Output the [X, Y] coordinate of the center of the cell containing the given text.  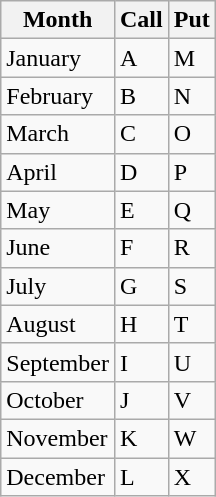
June [58, 248]
K [141, 438]
O [192, 134]
Call [141, 20]
August [58, 324]
J [141, 400]
L [141, 477]
M [192, 58]
December [58, 477]
January [58, 58]
A [141, 58]
P [192, 172]
T [192, 324]
H [141, 324]
B [141, 96]
Q [192, 210]
February [58, 96]
R [192, 248]
D [141, 172]
V [192, 400]
E [141, 210]
Put [192, 20]
W [192, 438]
Month [58, 20]
March [58, 134]
September [58, 362]
April [58, 172]
I [141, 362]
October [58, 400]
July [58, 286]
G [141, 286]
May [58, 210]
S [192, 286]
U [192, 362]
X [192, 477]
N [192, 96]
November [58, 438]
F [141, 248]
C [141, 134]
